Determine the (x, y) coordinate at the center of the cell enclosing the given text.  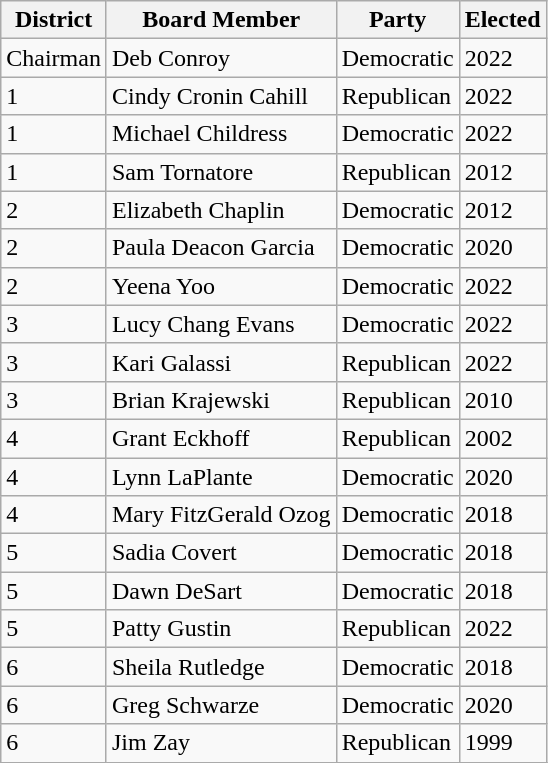
Patty Gustin (221, 629)
Board Member (221, 20)
Paula Deacon Garcia (221, 248)
Mary FitzGerald Ozog (221, 515)
Elected (502, 20)
Sadia Covert (221, 553)
Dawn DeSart (221, 591)
Lynn LaPlante (221, 477)
Elizabeth Chaplin (221, 210)
Brian Krajewski (221, 400)
2002 (502, 438)
Grant Eckhoff (221, 438)
Sam Tornatore (221, 172)
Yeena Yoo (221, 286)
Chairman (54, 58)
Sheila Rutledge (221, 667)
Kari Galassi (221, 362)
Lucy Chang Evans (221, 324)
Party (398, 20)
Cindy Cronin Cahill (221, 96)
1999 (502, 743)
District (54, 20)
Greg Schwarze (221, 705)
Deb Conroy (221, 58)
Michael Childress (221, 134)
2010 (502, 400)
Jim Zay (221, 743)
